Scan for the cell matching the given text and deliver its [X, Y] coordinate at center. 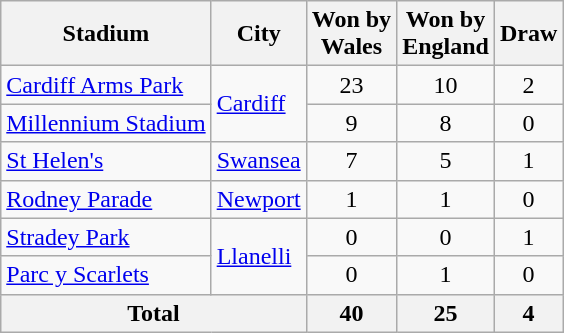
City [258, 34]
25 [446, 313]
Won byEngland [446, 34]
Millennium Stadium [106, 123]
Stadium [106, 34]
Parc y Scarlets [106, 275]
Swansea [258, 161]
4 [528, 313]
5 [446, 161]
Stradey Park [106, 237]
Llanelli [258, 256]
St Helen's [106, 161]
9 [351, 123]
10 [446, 85]
7 [351, 161]
40 [351, 313]
2 [528, 85]
Draw [528, 34]
Total [154, 313]
Rodney Parade [106, 199]
Newport [258, 199]
23 [351, 85]
8 [446, 123]
Won byWales [351, 34]
Cardiff [258, 104]
Cardiff Arms Park [106, 85]
